For the text-containing cell, return its midpoint in (x, y) coordinate format. 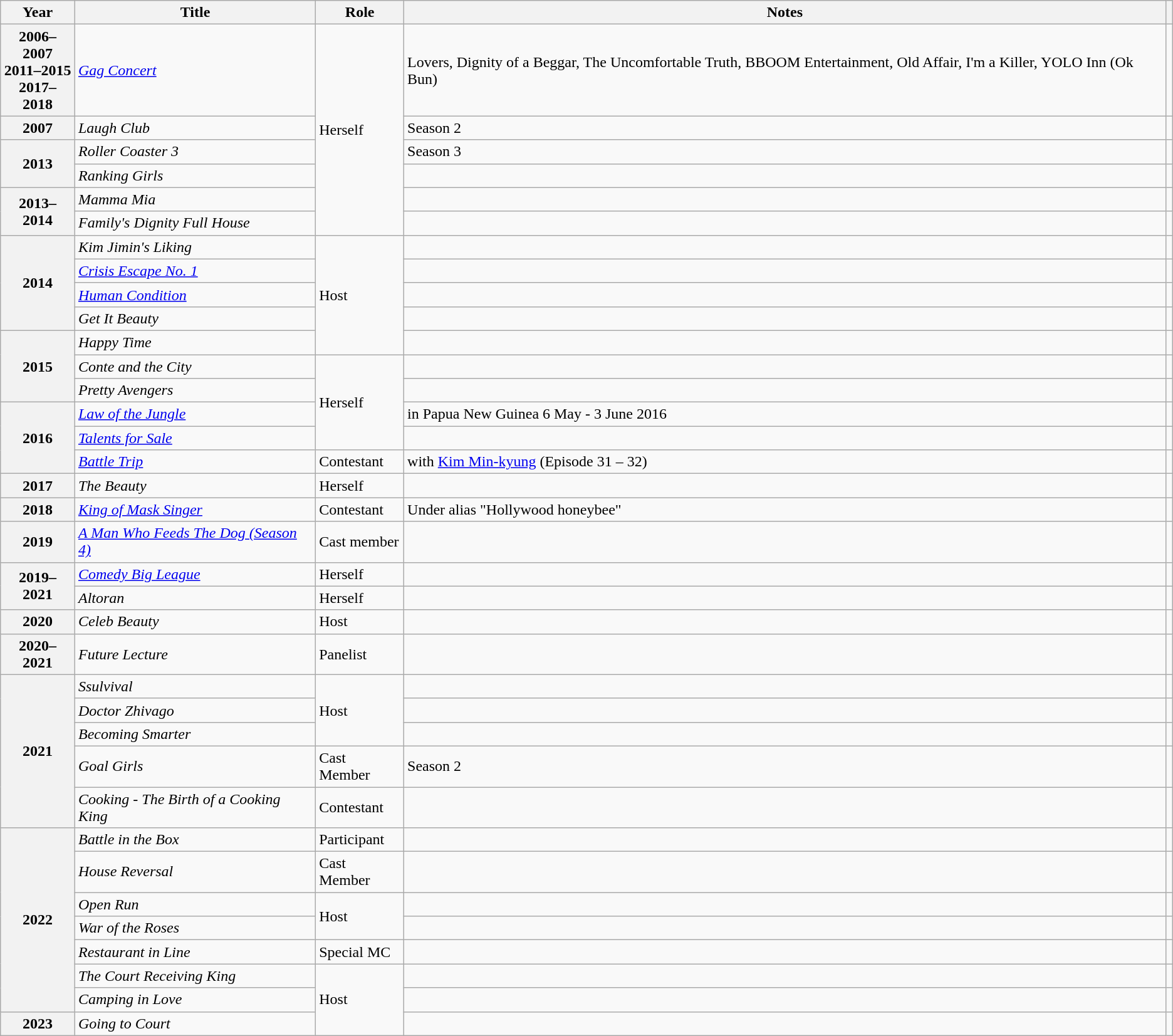
Open Run (195, 904)
King of Mask Singer (195, 510)
Lovers, Dignity of a Beggar, The Uncomfortable Truth, BBOOM Entertainment, Old Affair, I'm a Killer, YOLO Inn (Ok Bun) (785, 70)
Going to Court (195, 1023)
Season 3 (785, 152)
Battle in the Box (195, 840)
Crisis Escape No. 1 (195, 271)
2019 (38, 542)
2019–2021 (38, 586)
2015 (38, 366)
Special MC (360, 952)
2006–2007 2011–2015 2017–2018 (38, 70)
Altoran (195, 598)
2016 (38, 438)
Talents for Sale (195, 438)
2022 (38, 920)
Human Condition (195, 295)
Ranking Girls (195, 175)
Kim Jimin's Liking (195, 247)
The Beauty (195, 486)
Future Lecture (195, 654)
Doctor Zhivago (195, 710)
A Man Who Feeds The Dog (Season 4) (195, 542)
Comedy Big League (195, 574)
2007 (38, 128)
Conte and the City (195, 367)
Goal Girls (195, 766)
Notes (785, 13)
Mamma Mia (195, 199)
Cooking - The Birth of a Cooking King (195, 807)
Gag Concert (195, 70)
Pretty Avengers (195, 390)
Under alias "Hollywood honeybee" (785, 510)
Happy Time (195, 342)
Camping in Love (195, 1000)
in Papua New Guinea 6 May - 3 June 2016 (785, 414)
Title (195, 13)
Family's Dignity Full House (195, 223)
Participant (360, 840)
The Court Receiving King (195, 976)
2021 (38, 751)
2023 (38, 1023)
Law of the Jungle (195, 414)
Battle Trip (195, 462)
Laugh Club (195, 128)
Role (360, 13)
2020–2021 (38, 654)
Year (38, 13)
Roller Coaster 3 (195, 152)
Ssulvival (195, 686)
Restaurant in Line (195, 952)
Cast member (360, 542)
2013 (38, 164)
House Reversal (195, 872)
Panelist (360, 654)
Get It Beauty (195, 318)
2018 (38, 510)
Celeb Beauty (195, 622)
2013–2014 (38, 211)
2020 (38, 622)
with Kim Min-kyung (Episode 31 – 32) (785, 462)
War of the Roses (195, 928)
2017 (38, 486)
Becoming Smarter (195, 734)
2014 (38, 283)
